Scan for the cell matching the given text and deliver its (x, y) coordinate at center. 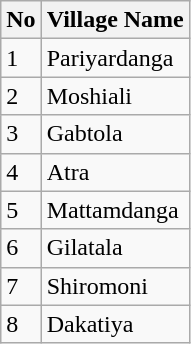
Gilatala (115, 248)
3 (21, 134)
8 (21, 324)
5 (21, 210)
No (21, 20)
7 (21, 286)
Shiromoni (115, 286)
Village Name (115, 20)
Atra (115, 172)
Dakatiya (115, 324)
Mattamdanga (115, 210)
Gabtola (115, 134)
1 (21, 58)
Pariyardanga (115, 58)
Moshiali (115, 96)
4 (21, 172)
2 (21, 96)
6 (21, 248)
